Extract the [x, y] coordinate from the center of the cell holding the provided text.  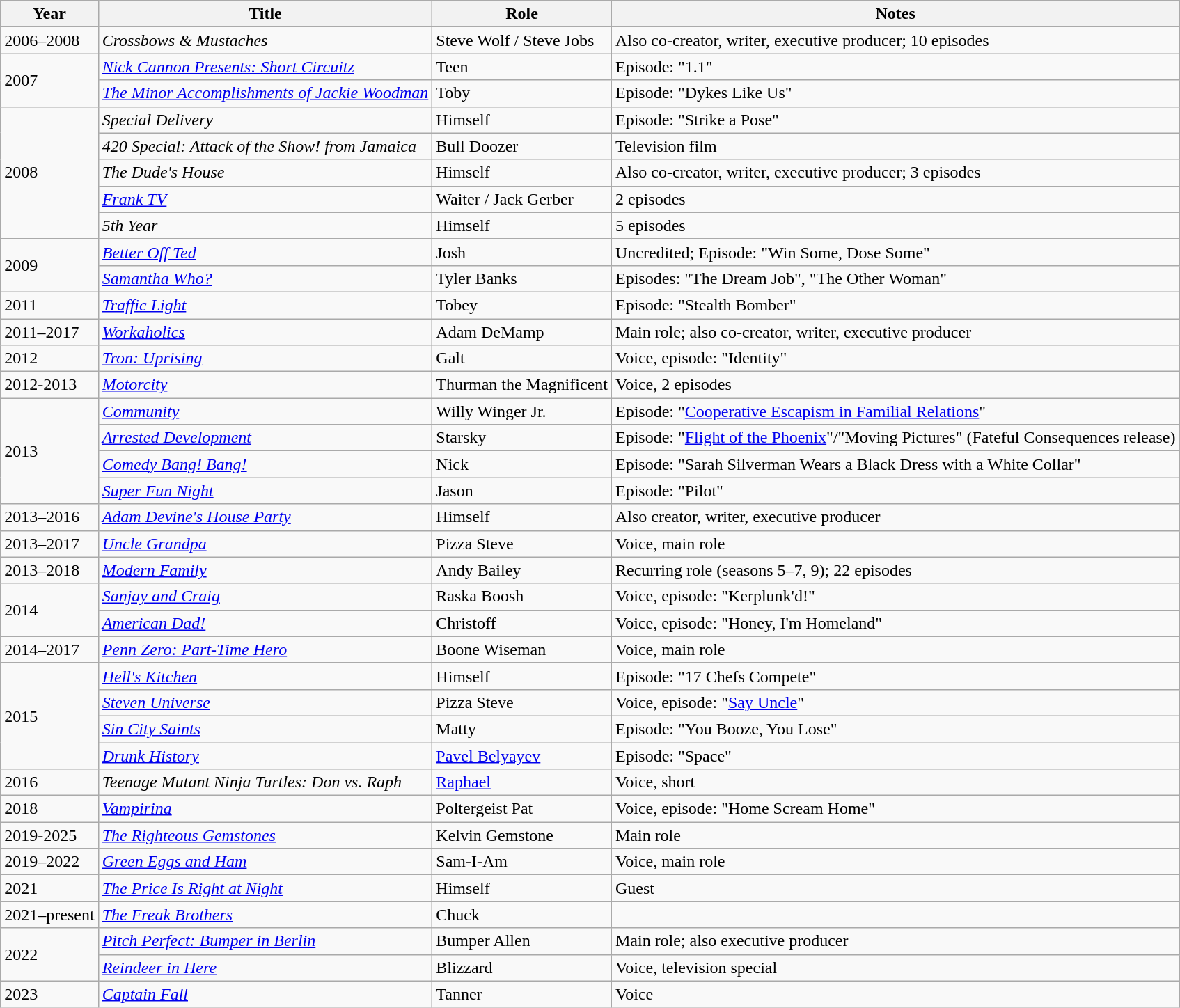
Episode: "Space" [895, 755]
Galt [522, 359]
2022 [49, 954]
Workaholics [265, 332]
2012-2013 [49, 385]
2006–2008 [49, 40]
2021 [49, 888]
Reindeer in Here [265, 968]
Matty [522, 729]
Television film [895, 146]
Steven Universe [265, 702]
2014–2017 [49, 649]
Starsky [522, 438]
Voice, television special [895, 968]
Uncle Grandpa [265, 544]
Episode: "Dykes Like Us" [895, 93]
Arrested Development [265, 438]
Tanner [522, 994]
Community [265, 411]
Hell's Kitchen [265, 676]
Teen [522, 67]
Episode: "Cooperative Escapism in Familial Relations" [895, 411]
Recurring role (seasons 5–7, 9); 22 episodes [895, 570]
Captain Fall [265, 994]
Episode: "Pilot" [895, 491]
Uncredited; Episode: "Win Some, Dose Some" [895, 252]
2007 [49, 80]
Boone Wiseman [522, 649]
Bumper Allen [522, 941]
The Righteous Gemstones [265, 835]
Green Eggs and Ham [265, 862]
Penn Zero: Part-Time Hero [265, 649]
Chuck [522, 915]
Sam-I-Am [522, 862]
2019–2022 [49, 862]
Raska Boosh [522, 597]
Pitch Perfect: Bumper in Berlin [265, 941]
2012 [49, 359]
Episode: "Flight of the Phoenix"/"Moving Pictures" (Fateful Consequences release) [895, 438]
Voice, episode: "Identity" [895, 359]
2013–2018 [49, 570]
2011 [49, 305]
Sin City Saints [265, 729]
Willy Winger Jr. [522, 411]
Role [522, 14]
5th Year [265, 226]
Blizzard [522, 968]
Better Off Ted [265, 252]
The Dude's House [265, 173]
Crossbows & Mustaches [265, 40]
Guest [895, 888]
Voice, short [895, 782]
Thurman the Magnificent [522, 385]
2018 [49, 809]
Also creator, writer, executive producer [895, 517]
Toby [522, 93]
2 episodes [895, 199]
Motorcity [265, 385]
Main role; also co-creator, writer, executive producer [895, 332]
Waiter / Jack Gerber [522, 199]
Traffic Light [265, 305]
Episode: "17 Chefs Compete" [895, 676]
Sanjay and Craig [265, 597]
Episode: "1.1" [895, 67]
2015 [49, 716]
2009 [49, 265]
Voice, episode: "Honey, I'm Homeland" [895, 623]
Andy Bailey [522, 570]
Voice, episode: "Home Scream Home" [895, 809]
American Dad! [265, 623]
2019-2025 [49, 835]
Steve Wolf / Steve Jobs [522, 40]
Modern Family [265, 570]
Frank TV [265, 199]
Nick [522, 464]
Christoff [522, 623]
The Price Is Right at Night [265, 888]
Episode: "You Booze, You Lose" [895, 729]
Tron: Uprising [265, 359]
Main role; also executive producer [895, 941]
Adam DeMamp [522, 332]
Tobey [522, 305]
Voice, 2 episodes [895, 385]
Episode: "Stealth Bomber" [895, 305]
420 Special: Attack of the Show! from Jamaica [265, 146]
Voice, episode: "Kerplunk'd!" [895, 597]
Voice, episode: "Say Uncle" [895, 702]
Bull Doozer [522, 146]
Special Delivery [265, 120]
2013–2016 [49, 517]
Title [265, 14]
2013–2017 [49, 544]
Episode: "Sarah Silverman Wears a Black Dress with a White Collar" [895, 464]
Tyler Banks [522, 278]
Pavel Belyayev [522, 755]
Super Fun Night [265, 491]
Vampirina [265, 809]
2011–2017 [49, 332]
Episode: "Strike a Pose" [895, 120]
2021–present [49, 915]
Poltergeist Pat [522, 809]
The Minor Accomplishments of Jackie Woodman [265, 93]
Josh [522, 252]
Samantha Who? [265, 278]
2014 [49, 610]
2013 [49, 451]
5 episodes [895, 226]
Comedy Bang! Bang! [265, 464]
Drunk History [265, 755]
2008 [49, 173]
2023 [49, 994]
The Freak Brothers [265, 915]
Year [49, 14]
Notes [895, 14]
Also co-creator, writer, executive producer; 10 episodes [895, 40]
Teenage Mutant Ninja Turtles: Don vs. Raph [265, 782]
Also co-creator, writer, executive producer; 3 episodes [895, 173]
Voice [895, 994]
Nick Cannon Presents: Short Circuitz [265, 67]
Episodes: "The Dream Job", "The Other Woman" [895, 278]
Adam Devine's House Party [265, 517]
Jason [522, 491]
Raphael [522, 782]
2016 [49, 782]
Kelvin Gemstone [522, 835]
Main role [895, 835]
